Return (x, y) of the center of cell containing provided text 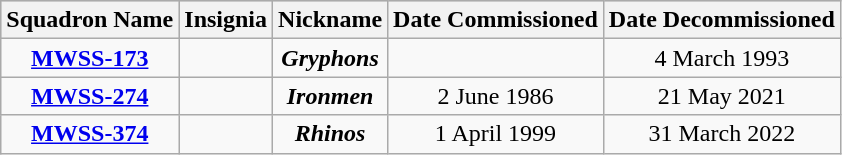
Squadron Name (90, 20)
Date Commissioned (496, 20)
Ironmen (330, 96)
Insignia (226, 20)
Gryphons (330, 58)
MWSS-374 (90, 134)
21 May 2021 (722, 96)
Rhinos (330, 134)
MWSS-274 (90, 96)
Nickname (330, 20)
31 March 2022 (722, 134)
4 March 1993 (722, 58)
2 June 1986 (496, 96)
MWSS-173 (90, 58)
1 April 1999 (496, 134)
Date Decommissioned (722, 20)
